Determine the [X, Y] coordinate at the center of the cell enclosing the given text.  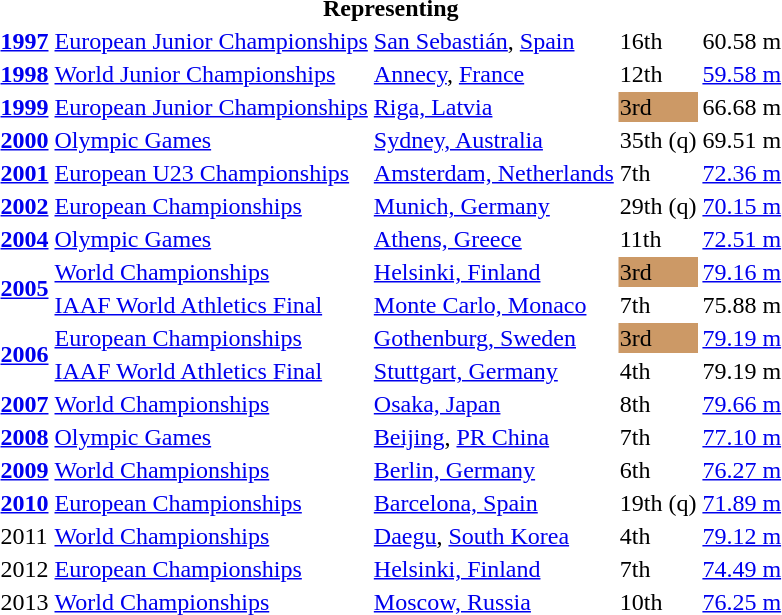
Munich, Germany [494, 206]
16th [658, 41]
11th [658, 239]
29th (q) [658, 206]
35th (q) [658, 140]
Osaka, Japan [494, 404]
Beijing, PR China [494, 437]
Berlin, Germany [494, 470]
Gothenburg, Sweden [494, 338]
Athens, Greece [494, 239]
Daegu, South Korea [494, 536]
Stuttgart, Germany [494, 371]
19th (q) [658, 503]
6th [658, 470]
12th [658, 74]
San Sebastián, Spain [494, 41]
8th [658, 404]
Annecy, France [494, 74]
European U23 Championships [211, 173]
Riga, Latvia [494, 107]
Sydney, Australia [494, 140]
World Junior Championships [211, 74]
Amsterdam, Netherlands [494, 173]
Monte Carlo, Monaco [494, 305]
Barcelona, Spain [494, 503]
